For the text-containing cell, return its midpoint in [x, y] coordinate format. 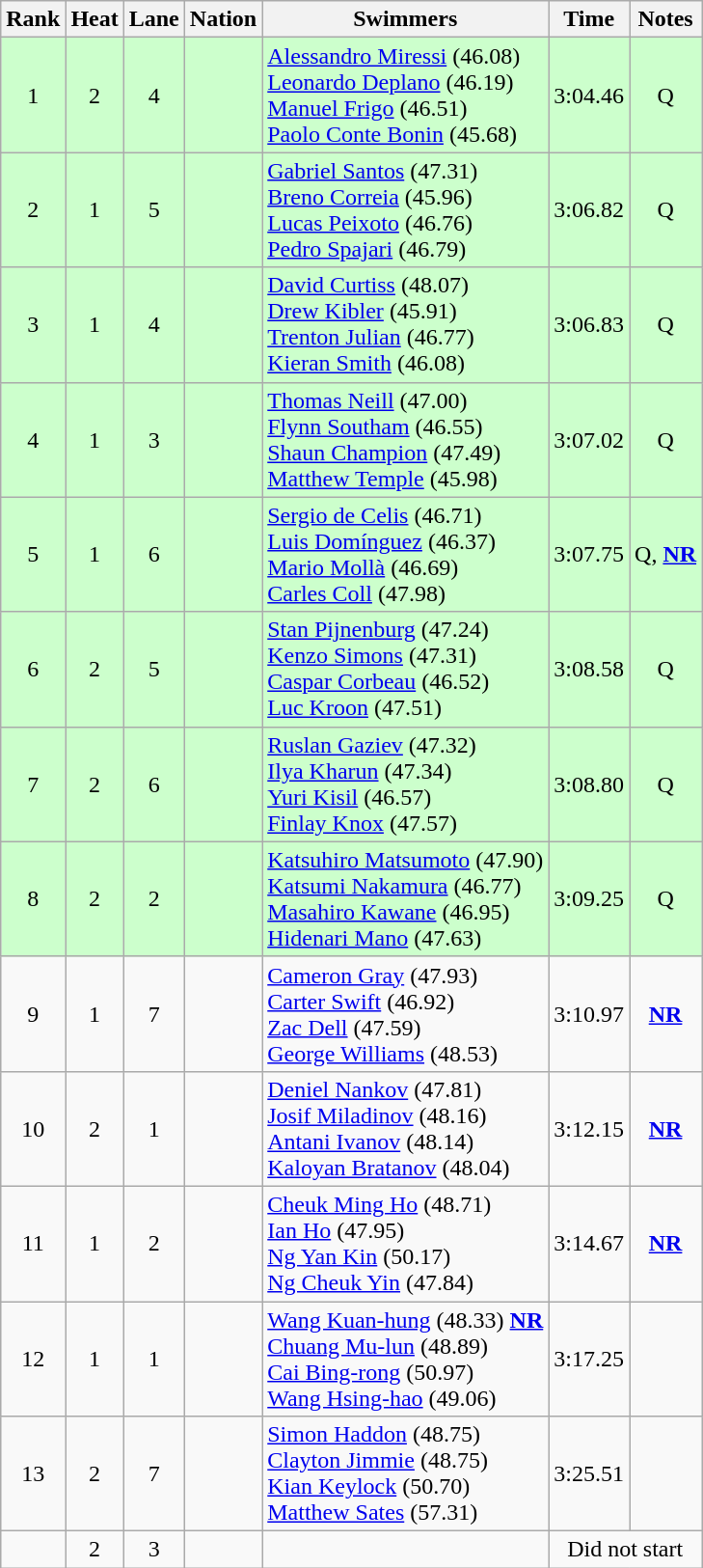
3:04.46 [589, 95]
Did not start [625, 1550]
Notes [665, 19]
3:14.67 [589, 1243]
Thomas Neill (47.00)Flynn Southam (46.55)Shaun Champion (47.49)Matthew Temple (45.98) [405, 440]
3:07.75 [589, 554]
3:06.83 [589, 324]
3:07.02 [589, 440]
12 [33, 1359]
Swimmers [405, 19]
Ruslan Gaziev (47.32)Ilya Kharun (47.34)Yuri Kisil (46.57)Finlay Knox (47.57) [405, 784]
3:25.51 [589, 1474]
Simon Haddon (48.75)Clayton Jimmie (48.75)Kian Keylock (50.70)Matthew Sates (57.31) [405, 1474]
3:09.25 [589, 899]
3:08.58 [589, 670]
Cameron Gray (47.93)Carter Swift (46.92)Zac Dell (47.59)George Williams (48.53) [405, 1013]
Nation [223, 19]
Time [589, 19]
Sergio de Celis (46.71)Luis Domínguez (46.37)Mario Mollà (46.69)Carles Coll (47.98) [405, 554]
9 [33, 1013]
Deniel Nankov (47.81)Josif Miladinov (48.16)Antani Ivanov (48.14)Kaloyan Bratanov (48.04) [405, 1129]
Heat [95, 19]
3:10.97 [589, 1013]
3:17.25 [589, 1359]
13 [33, 1474]
Rank [33, 19]
Lane [154, 19]
Katsuhiro Matsumoto (47.90)Katsumi Nakamura (46.77)Masahiro Kawane (46.95)Hidenari Mano (47.63) [405, 899]
3:12.15 [589, 1129]
8 [33, 899]
Alessandro Miressi (46.08)Leonardo Deplano (46.19)Manuel Frigo (46.51)Paolo Conte Bonin (45.68) [405, 95]
11 [33, 1243]
David Curtiss (48.07)Drew Kibler (45.91)Trenton Julian (46.77)Kieran Smith (46.08) [405, 324]
10 [33, 1129]
Stan Pijnenburg (47.24)Kenzo Simons (47.31)Caspar Corbeau (46.52)Luc Kroon (47.51) [405, 670]
Wang Kuan-hung (48.33) NR Chuang Mu-lun (48.89)Cai Bing-rong (50.97)Wang Hsing-hao (49.06) [405, 1359]
Gabriel Santos (47.31)Breno Correia (45.96)Lucas Peixoto (46.76)Pedro Spajari (46.79) [405, 210]
3:08.80 [589, 784]
Q, NR [665, 554]
3:06.82 [589, 210]
Cheuk Ming Ho (48.71)Ian Ho (47.95)Ng Yan Kin (50.17)Ng Cheuk Yin (47.84) [405, 1243]
